Find where the given text appears and provide that cell's center as (X, Y) coordinate. 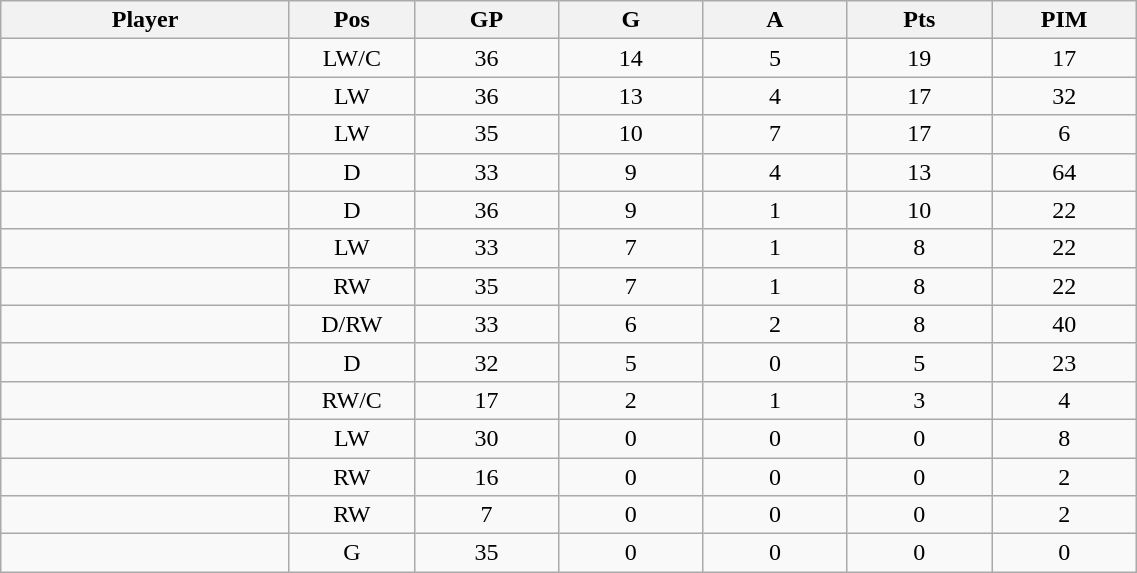
Pos (352, 20)
Pts (919, 20)
Player (146, 20)
PIM (1064, 20)
23 (1064, 362)
30 (486, 438)
D/RW (352, 324)
RW/C (352, 400)
64 (1064, 172)
GP (486, 20)
14 (631, 58)
LW/C (352, 58)
16 (486, 477)
A (775, 20)
40 (1064, 324)
3 (919, 400)
19 (919, 58)
